Pinpoint the cell where the given text exists, returning its [X, Y] midpoint coordinate. 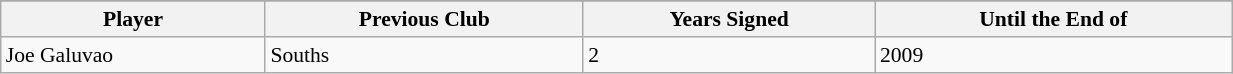
Souths [424, 55]
2009 [1054, 55]
Years Signed [729, 19]
Player [134, 19]
2 [729, 55]
Until the End of [1054, 19]
Previous Club [424, 19]
Joe Galuvao [134, 55]
